For the text-containing cell, return its midpoint in (X, Y) coordinate format. 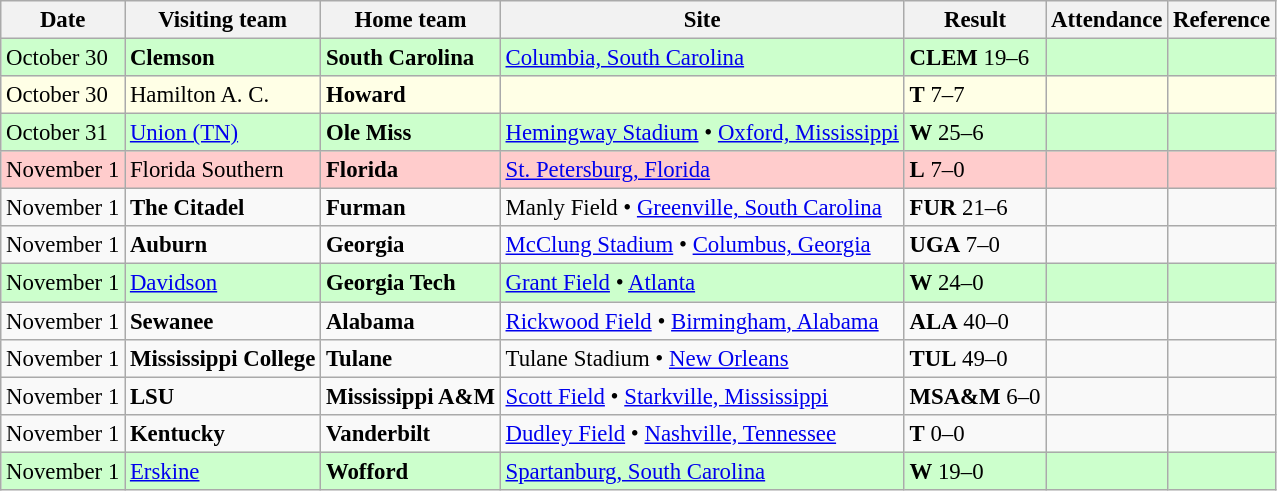
T 0–0 (975, 433)
Dudley Field • Nashville, Tennessee (702, 433)
South Carolina (411, 58)
Tulane Stadium • New Orleans (702, 358)
Rickwood Field • Birmingham, Alabama (702, 321)
Clemson (223, 58)
Union (TN) (223, 133)
Date (63, 20)
Spartanburg, South Carolina (702, 471)
Georgia Tech (411, 283)
MSA&M 6–0 (975, 396)
Columbia, South Carolina (702, 58)
TUL 49–0 (975, 358)
Manly Field • Greenville, South Carolina (702, 208)
Tulane (411, 358)
St. Petersburg, Florida (702, 170)
W 25–6 (975, 133)
Florida (411, 170)
Howard (411, 95)
The Citadel (223, 208)
Site (702, 20)
Home team (411, 20)
Mississippi A&M (411, 396)
Furman (411, 208)
Sewanee (223, 321)
Georgia (411, 245)
UGA 7–0 (975, 245)
T 7–7 (975, 95)
Vanderbilt (411, 433)
Visiting team (223, 20)
McClung Stadium • Columbus, Georgia (702, 245)
Result (975, 20)
October 31 (63, 133)
Auburn (223, 245)
FUR 21–6 (975, 208)
Florida Southern (223, 170)
Davidson (223, 283)
Mississippi College (223, 358)
Scott Field • Starkville, Mississippi (702, 396)
Alabama (411, 321)
Ole Miss (411, 133)
CLEM 19–6 (975, 58)
W 24–0 (975, 283)
Reference (1222, 20)
Hamilton A. C. (223, 95)
Wofford (411, 471)
Hemingway Stadium • Oxford, Mississippi (702, 133)
LSU (223, 396)
Kentucky (223, 433)
ALA 40–0 (975, 321)
Erskine (223, 471)
Attendance (1107, 20)
Grant Field • Atlanta (702, 283)
L 7–0 (975, 170)
W 19–0 (975, 471)
